Pinpoint the cell where the given text exists, returning its [X, Y] midpoint coordinate. 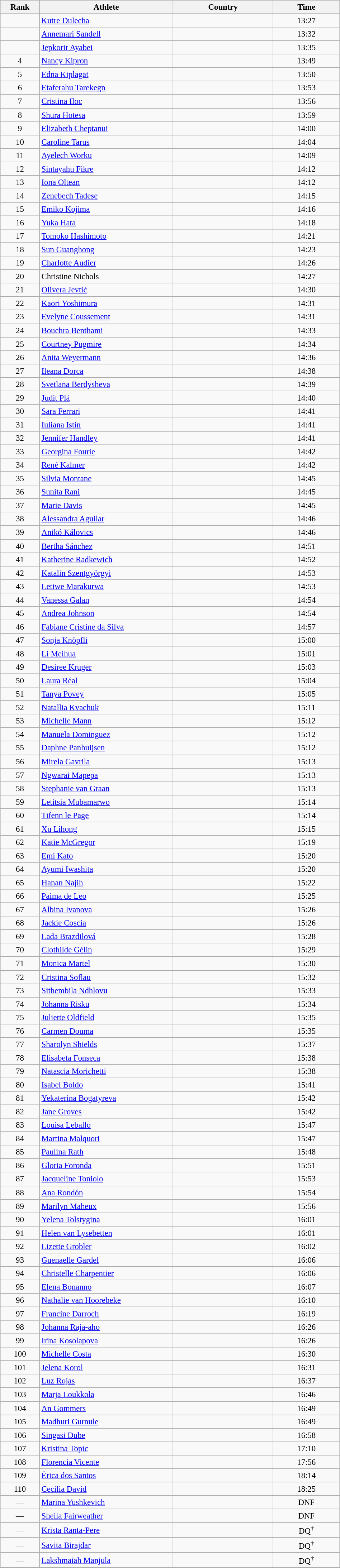
48 [20, 654]
14:16 [306, 209]
Olivera Jevtić [106, 290]
Jennifer Handley [106, 438]
Andrea Johnson [106, 613]
80 [20, 1085]
Sithembila Ndhlovu [106, 990]
Guenaelle Gardel [106, 1260]
14:52 [306, 559]
15:19 [306, 842]
56 [20, 761]
14:38 [306, 371]
4 [20, 61]
16:07 [306, 1287]
15:51 [306, 1166]
25 [20, 344]
15:48 [306, 1152]
28 [20, 384]
45 [20, 613]
Ngwarai Mapepa [106, 775]
Iona Oltean [106, 182]
Christelle Charpentier [106, 1273]
84 [20, 1139]
Rank [20, 7]
100 [20, 1354]
52 [20, 708]
Anita Weyermann [106, 357]
101 [20, 1368]
67 [20, 910]
14:00 [306, 128]
Etaferahu Tarekegn [106, 88]
Bertha Sánchez [106, 546]
Natallia Kvachuk [106, 708]
5 [20, 75]
Silvia Montane [106, 479]
89 [20, 1206]
88 [20, 1192]
109 [20, 1476]
16:30 [306, 1354]
Georgina Fourie [106, 452]
Sintayahu Fikre [106, 169]
Emiko Kojima [106, 209]
37 [20, 506]
Érica dos Santos [106, 1476]
74 [20, 1004]
14:09 [306, 155]
Sara Ferrari [106, 411]
16:58 [306, 1435]
Charlotte Audier [106, 263]
75 [20, 1017]
Li Meihua [106, 654]
Johanna Raja-aho [106, 1327]
15:33 [306, 990]
107 [20, 1448]
14:51 [306, 546]
41 [20, 559]
51 [20, 694]
Tanya Povey [106, 694]
29 [20, 398]
15:15 [306, 829]
14:34 [306, 344]
13:53 [306, 88]
18:14 [306, 1476]
96 [20, 1300]
15:41 [306, 1085]
110 [20, 1489]
Irina Kosolapova [106, 1341]
14:40 [306, 398]
Nancy Kipron [106, 61]
Judit Plá [106, 398]
73 [20, 990]
Jane Groves [106, 1112]
49 [20, 667]
Yelena Tolstygina [106, 1219]
Singasi Dube [106, 1435]
Katalin Szentgyörgyi [106, 573]
16:31 [306, 1368]
23 [20, 317]
87 [20, 1179]
14:18 [306, 223]
Marilyn Maheux [106, 1206]
Desiree Kruger [106, 667]
Edna Kiplagat [106, 75]
Athlete [106, 7]
59 [20, 802]
60 [20, 816]
15:37 [306, 1044]
14:27 [306, 277]
Elena Bonanno [106, 1287]
14:23 [306, 250]
22 [20, 303]
Paima de Leo [106, 896]
14:36 [306, 357]
16:19 [306, 1314]
Ayumi Iwashita [106, 869]
Katherine Radkewich [106, 559]
15 [20, 209]
Kutre Dulecha [106, 21]
11 [20, 155]
Zenebech Tadese [106, 196]
13:49 [306, 61]
16 [20, 223]
9 [20, 128]
Anikó Kálovics [106, 532]
99 [20, 1341]
14:26 [306, 263]
Ana Rondón [106, 1192]
30 [20, 411]
Clothilde Gélin [106, 950]
Daphne Panhuijsen [106, 748]
58 [20, 788]
Marja Loukkola [106, 1395]
14:39 [306, 384]
68 [20, 923]
Nathalie van Hoorebeke [106, 1300]
Monica Martel [106, 964]
38 [20, 519]
70 [20, 950]
Jelena Korol [106, 1368]
55 [20, 748]
Shura Hotesa [106, 115]
8 [20, 115]
Michelle Mann [106, 721]
16:46 [306, 1395]
Cristina Iloc [106, 101]
Fabiane Cristine da Silva [106, 627]
40 [20, 546]
Country [223, 7]
René Kalmer [106, 465]
19 [20, 263]
Cristina Soflau [106, 977]
92 [20, 1247]
Sun Guanghong [106, 250]
Iuliana Istin [106, 425]
106 [20, 1435]
Natascia Morichetti [106, 1071]
Sheila Fairweather [106, 1516]
Tomoko Hashimoto [106, 236]
Helen van Lysebetten [106, 1233]
20 [20, 277]
13:35 [306, 48]
Alessandra Aguilar [106, 519]
Laura Réal [106, 681]
18:25 [306, 1489]
65 [20, 883]
Carmen Douma [106, 1031]
Jacqueline Toniolo [106, 1179]
Jackie Coscia [106, 923]
Letitsia Mubamarwo [106, 802]
Yuka Hata [106, 223]
Letiwe Marakurwa [106, 586]
24 [20, 330]
Martina Malquori [106, 1139]
14:57 [306, 627]
78 [20, 1058]
64 [20, 869]
13:56 [306, 101]
32 [20, 438]
14:33 [306, 330]
46 [20, 627]
Krista Ranta-Pere [106, 1530]
Albina Ivanova [106, 910]
97 [20, 1314]
Michelle Costa [106, 1354]
85 [20, 1152]
15:34 [306, 1004]
An Gommers [106, 1408]
12 [20, 169]
15:25 [306, 896]
16:37 [306, 1381]
Manuela Dominguez [106, 735]
Lada Brazdilová [106, 937]
Louisa Leballo [106, 1125]
53 [20, 721]
27 [20, 371]
Isabel Boldo [106, 1085]
57 [20, 775]
54 [20, 735]
Time [306, 7]
50 [20, 681]
13:50 [306, 75]
Caroline Tarus [106, 142]
33 [20, 452]
Sharolyn Shields [106, 1044]
Mirela Gavrila [106, 761]
10 [20, 142]
Stephanie van Graan [106, 788]
83 [20, 1125]
34 [20, 465]
Katie McGregor [106, 842]
36 [20, 492]
17:56 [306, 1462]
15:28 [306, 937]
Johanna Risku [106, 1004]
Hanan Najih [106, 883]
Elizabeth Cheptanui [106, 128]
15:30 [306, 964]
17 [20, 236]
Sunita Rani [106, 492]
Marie Davis [106, 506]
7 [20, 101]
42 [20, 573]
15:01 [306, 654]
31 [20, 425]
21 [20, 290]
43 [20, 586]
Cecilia David [106, 1489]
15:29 [306, 950]
15:53 [306, 1179]
Kristina Topic [106, 1448]
82 [20, 1112]
86 [20, 1166]
17:10 [306, 1448]
72 [20, 977]
16:10 [306, 1300]
Annemari Sandell [106, 34]
26 [20, 357]
13:27 [306, 21]
61 [20, 829]
Vanessa Galan [106, 600]
81 [20, 1098]
Bouchra Benthami [106, 330]
13:32 [306, 34]
14:30 [306, 290]
90 [20, 1219]
18 [20, 250]
Gloria Foronda [106, 1166]
Sonja Knöpfli [106, 640]
Madhuri Gurnule [106, 1421]
91 [20, 1233]
Ileana Dorca [106, 371]
Luz Rojas [106, 1381]
Christine Nichols [106, 277]
15:22 [306, 883]
Courtney Pugmire [106, 344]
39 [20, 532]
Svetlana Berdysheva [106, 384]
105 [20, 1421]
Elisabeta Fonseca [106, 1058]
Marina Yushkevich [106, 1502]
76 [20, 1031]
15:32 [306, 977]
77 [20, 1044]
98 [20, 1327]
Florencia Vicente [106, 1462]
15:05 [306, 694]
6 [20, 88]
71 [20, 964]
69 [20, 937]
Tifenn le Page [106, 816]
Yekaterina Bogatyreva [106, 1098]
15:56 [306, 1206]
62 [20, 842]
15:54 [306, 1192]
93 [20, 1260]
13 [20, 182]
66 [20, 896]
14:21 [306, 236]
15:04 [306, 681]
Paulina Rath [106, 1152]
14 [20, 196]
Juliette Oldfield [106, 1017]
Jepkorir Ayabei [106, 48]
47 [20, 640]
15:03 [306, 667]
Ayelech Worku [106, 155]
Kaori Yoshimura [106, 303]
94 [20, 1273]
104 [20, 1408]
Emi Kato [106, 856]
44 [20, 600]
79 [20, 1071]
95 [20, 1287]
35 [20, 479]
103 [20, 1395]
Lizette Grobler [106, 1247]
14:15 [306, 196]
16:02 [306, 1247]
15:11 [306, 708]
Francine Darroch [106, 1314]
63 [20, 856]
15:00 [306, 640]
Evelyne Coussement [106, 317]
Xu Lihong [106, 829]
108 [20, 1462]
13:59 [306, 115]
Savita Birajdar [106, 1545]
14:04 [306, 142]
Lakshmaiah Manjula [106, 1560]
102 [20, 1381]
